Determine the [x, y] coordinate at the center of the cell enclosing the given text.  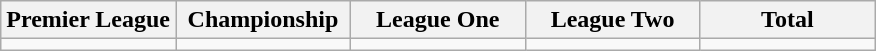
Premier League [88, 20]
Total [788, 20]
League Two [612, 20]
Championship [264, 20]
League One [438, 20]
